From the cell containing the given text, extract its center point as (x, y) coordinate. 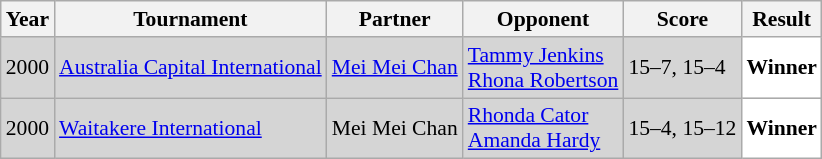
Score (682, 19)
Australia Capital International (190, 68)
Tournament (190, 19)
Rhonda Cator Amanda Hardy (544, 128)
Opponent (544, 19)
Partner (395, 19)
Year (28, 19)
Result (782, 19)
15–4, 15–12 (682, 128)
Tammy Jenkins Rhona Robertson (544, 68)
Waitakere International (190, 128)
15–7, 15–4 (682, 68)
